Search for the cell housing the specified text and yield its (X, Y) center coordinate. 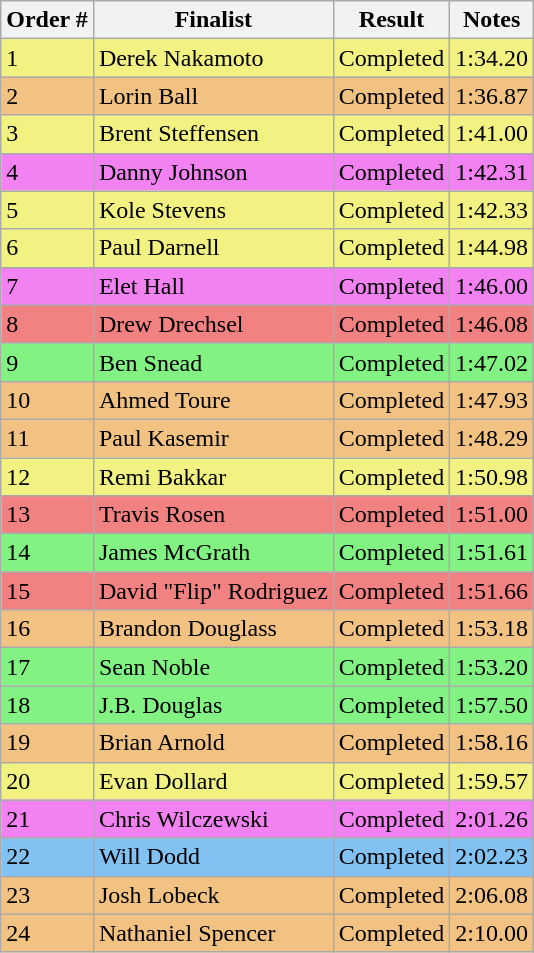
Remi Bakkar (213, 477)
18 (48, 705)
23 (48, 895)
Ahmed Toure (213, 400)
Result (391, 20)
Finalist (213, 20)
1:36.87 (492, 96)
1:41.00 (492, 134)
Josh Lobeck (213, 895)
Derek Nakamoto (213, 58)
Brandon Douglass (213, 629)
Paul Darnell (213, 248)
Evan Dollard (213, 781)
24 (48, 933)
1:34.20 (492, 58)
James McGrath (213, 553)
2:01.26 (492, 819)
1:42.31 (492, 172)
12 (48, 477)
1:50.98 (492, 477)
1:59.57 (492, 781)
11 (48, 438)
Nathaniel Spencer (213, 933)
Sean Noble (213, 667)
4 (48, 172)
2:02.23 (492, 857)
22 (48, 857)
Lorin Ball (213, 96)
Brian Arnold (213, 743)
13 (48, 515)
Will Dodd (213, 857)
Elet Hall (213, 286)
1:46.00 (492, 286)
1:51.66 (492, 591)
5 (48, 210)
3 (48, 134)
Travis Rosen (213, 515)
Ben Snead (213, 362)
1:53.18 (492, 629)
David "Flip" Rodriguez (213, 591)
1:48.29 (492, 438)
21 (48, 819)
Chris Wilczewski (213, 819)
1:51.61 (492, 553)
1:46.08 (492, 324)
1:57.50 (492, 705)
9 (48, 362)
14 (48, 553)
8 (48, 324)
15 (48, 591)
J.B. Douglas (213, 705)
Paul Kasemir (213, 438)
Drew Drechsel (213, 324)
1 (48, 58)
Notes (492, 20)
19 (48, 743)
1:53.20 (492, 667)
16 (48, 629)
Brent Steffensen (213, 134)
1:44.98 (492, 248)
10 (48, 400)
Order # (48, 20)
2:10.00 (492, 933)
Kole Stevens (213, 210)
1:58.16 (492, 743)
2:06.08 (492, 895)
Danny Johnson (213, 172)
20 (48, 781)
7 (48, 286)
1:47.93 (492, 400)
1:47.02 (492, 362)
2 (48, 96)
1:42.33 (492, 210)
1:51.00 (492, 515)
17 (48, 667)
6 (48, 248)
